From the cell containing the given text, extract its center point as (X, Y) coordinate. 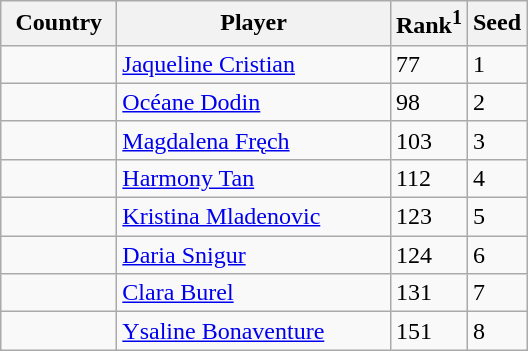
Player (254, 24)
112 (428, 178)
124 (428, 255)
1 (496, 64)
Magdalena Fręch (254, 140)
4 (496, 178)
131 (428, 293)
Country (59, 24)
98 (428, 102)
Kristina Mladenovic (254, 217)
77 (428, 64)
3 (496, 140)
123 (428, 217)
Ysaline Bonaventure (254, 331)
Harmony Tan (254, 178)
8 (496, 331)
6 (496, 255)
5 (496, 217)
Rank1 (428, 24)
Seed (496, 24)
7 (496, 293)
2 (496, 102)
103 (428, 140)
Jaqueline Cristian (254, 64)
151 (428, 331)
Clara Burel (254, 293)
Océane Dodin (254, 102)
Daria Snigur (254, 255)
